Extract the (x, y) coordinate from the center of the cell holding the provided text.  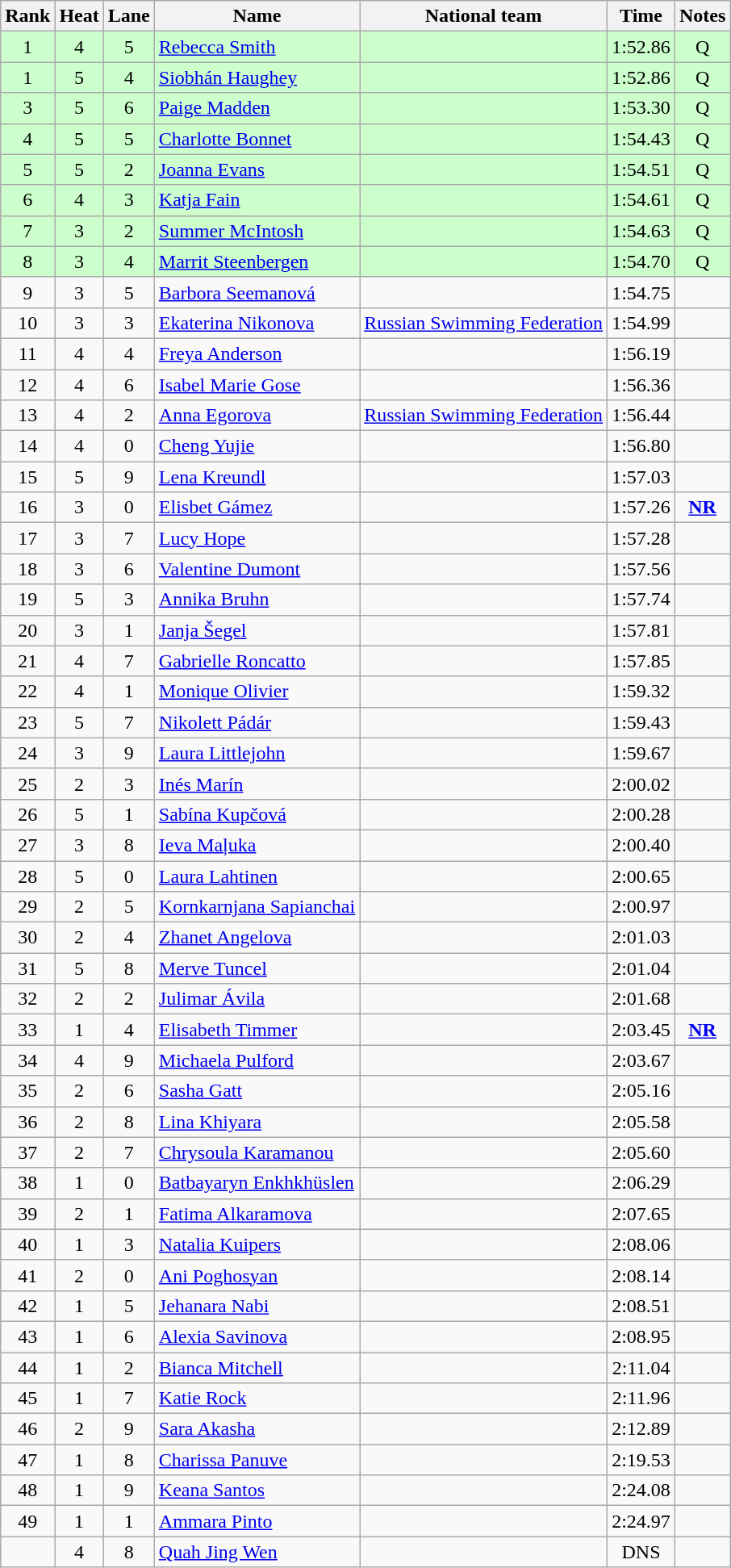
2:11.96 (641, 1399)
1:54.70 (641, 261)
17 (27, 538)
2:00.65 (641, 876)
Joanna Evans (257, 169)
1:54.61 (641, 200)
Laura Lahtinen (257, 876)
Gabrielle Roncatto (257, 661)
36 (27, 1122)
29 (27, 907)
Monique Olivier (257, 692)
Elisbet Gámez (257, 508)
2:00.40 (641, 845)
2:11.04 (641, 1368)
37 (27, 1152)
2:12.89 (641, 1429)
1:59.43 (641, 722)
15 (27, 477)
Charissa Panuve (257, 1460)
Lina Khiyara (257, 1122)
2:24.08 (641, 1491)
1:54.51 (641, 169)
Rank (27, 16)
12 (27, 385)
Notes (702, 16)
Cheng Yujie (257, 446)
45 (27, 1399)
1:57.74 (641, 600)
13 (27, 416)
2:00.97 (641, 907)
1:59.67 (641, 753)
2:01.03 (641, 938)
Rebecca Smith (257, 47)
2:01.68 (641, 999)
38 (27, 1183)
Sabína Kupčová (257, 814)
Merve Tuncel (257, 968)
40 (27, 1244)
1:57.85 (641, 661)
Fatima Alkaramova (257, 1214)
2:00.02 (641, 784)
2:03.45 (641, 1030)
Batbayaryn Enkhkhüslen (257, 1183)
Inés Marín (257, 784)
Lucy Hope (257, 538)
1:56.80 (641, 446)
Ani Poghosyan (257, 1275)
1:57.28 (641, 538)
Bianca Mitchell (257, 1368)
1:54.99 (641, 323)
Janja Šegel (257, 630)
48 (27, 1491)
2:05.60 (641, 1152)
23 (27, 722)
Sasha Gatt (257, 1091)
2:05.16 (641, 1091)
16 (27, 508)
14 (27, 446)
Kornkarnjana Sapianchai (257, 907)
24 (27, 753)
Ekaterina Nikonova (257, 323)
Heat (79, 16)
2:19.53 (641, 1460)
35 (27, 1091)
Name (257, 16)
1:53.30 (641, 108)
18 (27, 569)
2:24.97 (641, 1521)
1:54.43 (641, 139)
27 (27, 845)
Ammara Pinto (257, 1521)
Anna Egorova (257, 416)
Quah Jing Wen (257, 1552)
2:07.65 (641, 1214)
Laura Littlejohn (257, 753)
2:08.95 (641, 1336)
1:57.81 (641, 630)
11 (27, 353)
Keana Santos (257, 1491)
1:59.32 (641, 692)
Alexia Savinova (257, 1336)
Freya Anderson (257, 353)
Zhanet Angelova (257, 938)
Annika Bruhn (257, 600)
Barbora Seemanová (257, 292)
42 (27, 1306)
2:08.51 (641, 1306)
2:05.58 (641, 1122)
Charlotte Bonnet (257, 139)
1:54.75 (641, 292)
Natalia Kuipers (257, 1244)
Julimar Ávila (257, 999)
Lane (129, 16)
1:56.36 (641, 385)
49 (27, 1521)
Isabel Marie Gose (257, 385)
National team (484, 16)
2:08.14 (641, 1275)
2:08.06 (641, 1244)
Paige Madden (257, 108)
44 (27, 1368)
1:57.26 (641, 508)
21 (27, 661)
Katja Fain (257, 200)
Chrysoula Karamanou (257, 1152)
DNS (641, 1552)
34 (27, 1060)
Ieva Maļuka (257, 845)
1:57.56 (641, 569)
Nikolett Pádár (257, 722)
Sara Akasha (257, 1429)
Michaela Pulford (257, 1060)
39 (27, 1214)
30 (27, 938)
47 (27, 1460)
1:54.63 (641, 231)
Elisabeth Timmer (257, 1030)
46 (27, 1429)
Summer McIntosh (257, 231)
2:01.04 (641, 968)
41 (27, 1275)
43 (27, 1336)
1:56.44 (641, 416)
2:00.28 (641, 814)
22 (27, 692)
Jehanara Nabi (257, 1306)
Katie Rock (257, 1399)
31 (27, 968)
Time (641, 16)
Siobhán Haughey (257, 77)
33 (27, 1030)
Lena Kreundl (257, 477)
10 (27, 323)
1:57.03 (641, 477)
19 (27, 600)
28 (27, 876)
1:56.19 (641, 353)
20 (27, 630)
Valentine Dumont (257, 569)
32 (27, 999)
2:06.29 (641, 1183)
25 (27, 784)
Marrit Steenbergen (257, 261)
2:03.67 (641, 1060)
26 (27, 814)
